Locate the cell with the specified text and output its (x, y) center coordinate. 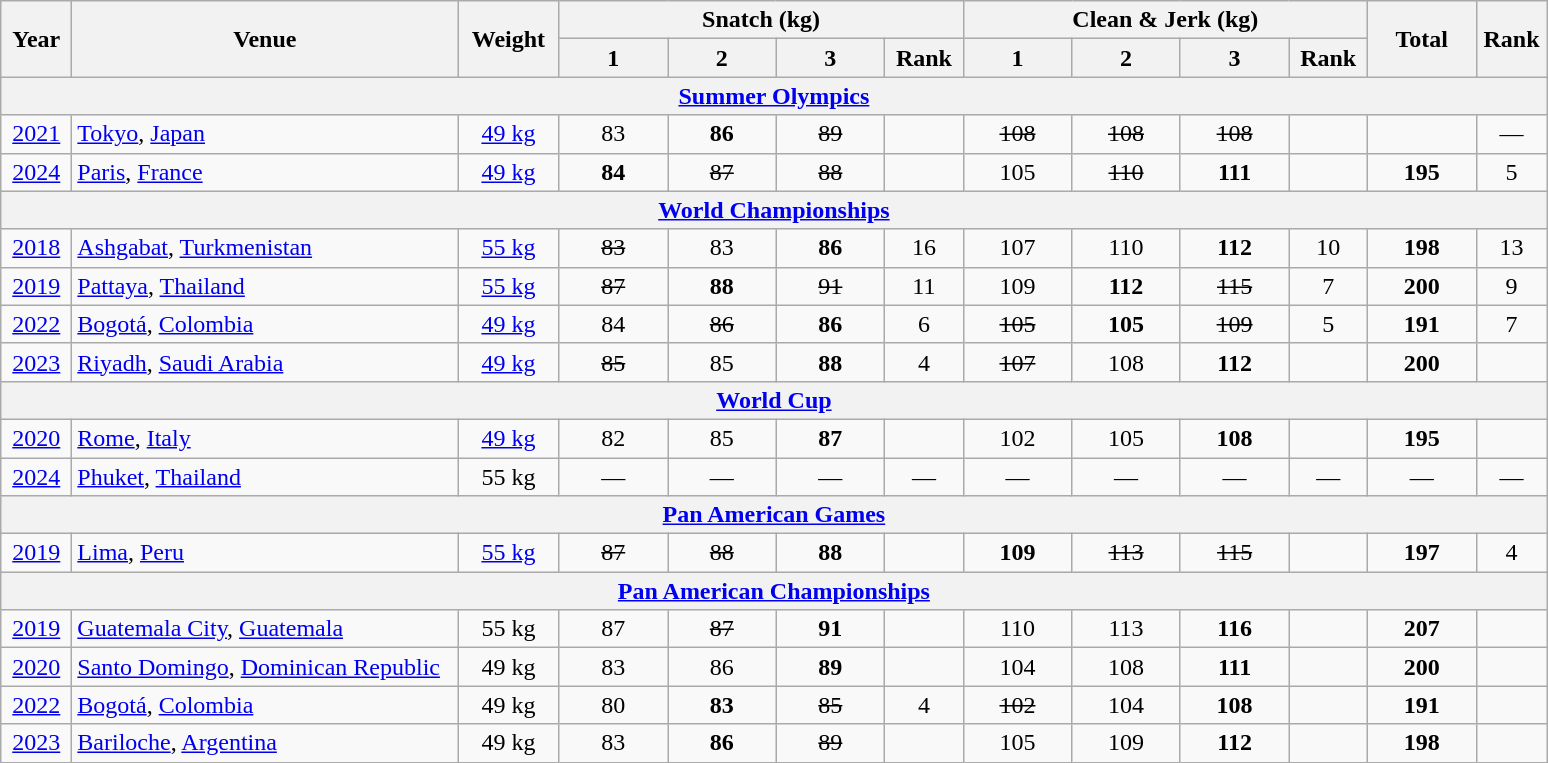
World Cup (774, 400)
Bariloche, Argentina (265, 743)
Weight (508, 39)
2021 (36, 134)
Ashgabat, Turkmenistan (265, 248)
Pan American Championships (774, 591)
Clean & Jerk (kg) (1165, 20)
207 (1422, 629)
Total (1422, 39)
2018 (36, 248)
13 (1512, 248)
6 (924, 324)
Pan American Games (774, 515)
Phuket, Thailand (265, 477)
Riyadh, Saudi Arabia (265, 362)
10 (1328, 248)
Venue (265, 39)
16 (924, 248)
Rome, Italy (265, 438)
Pattaya, Thailand (265, 286)
116 (1234, 629)
Lima, Peru (265, 553)
Santo Domingo, Dominican Republic (265, 667)
Paris, France (265, 172)
Snatch (kg) (761, 20)
197 (1422, 553)
Summer Olympics (774, 96)
11 (924, 286)
Year (36, 39)
Guatemala City, Guatemala (265, 629)
9 (1512, 286)
Tokyo, Japan (265, 134)
World Championships (774, 210)
82 (614, 438)
80 (614, 705)
